Output the (X, Y) coordinate of the center of the cell containing the given text.  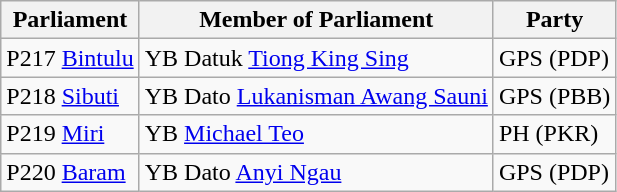
YB Dato Anyi Ngau (316, 172)
GPS (PBB) (554, 96)
Parliament (70, 20)
YB Dato Lukanisman Awang Sauni (316, 96)
YB Datuk Tiong King Sing (316, 58)
P217 Bintulu (70, 58)
PH (PKR) (554, 134)
Party (554, 20)
P219 Miri (70, 134)
YB Michael Teo (316, 134)
Member of Parliament (316, 20)
P220 Baram (70, 172)
P218 Sibuti (70, 96)
